From the cell containing the given text, extract its center point as [x, y] coordinate. 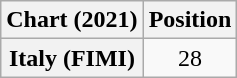
28 [190, 58]
Italy (FIMI) [72, 58]
Position [190, 20]
Chart (2021) [72, 20]
